Return (x, y) of the center of cell containing provided text 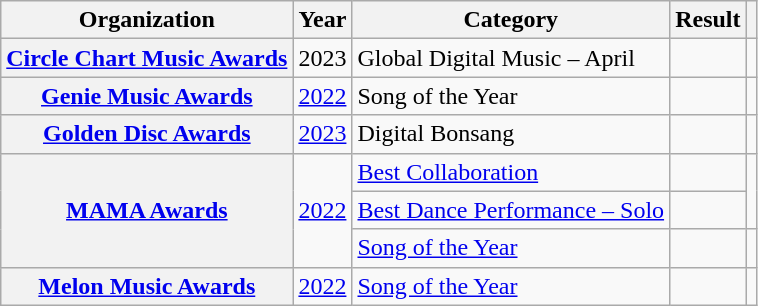
Result (708, 20)
Circle Chart Music Awards (147, 58)
Golden Disc Awards (147, 134)
Digital Bonsang (511, 134)
Genie Music Awards (147, 96)
Year (322, 20)
Category (511, 20)
Best Collaboration (511, 172)
Best Dance Performance – Solo (511, 210)
MAMA Awards (147, 210)
Global Digital Music – April (511, 58)
Melon Music Awards (147, 286)
Organization (147, 20)
